Provide the (x, y) coordinate of the cell's center where the given text is located.  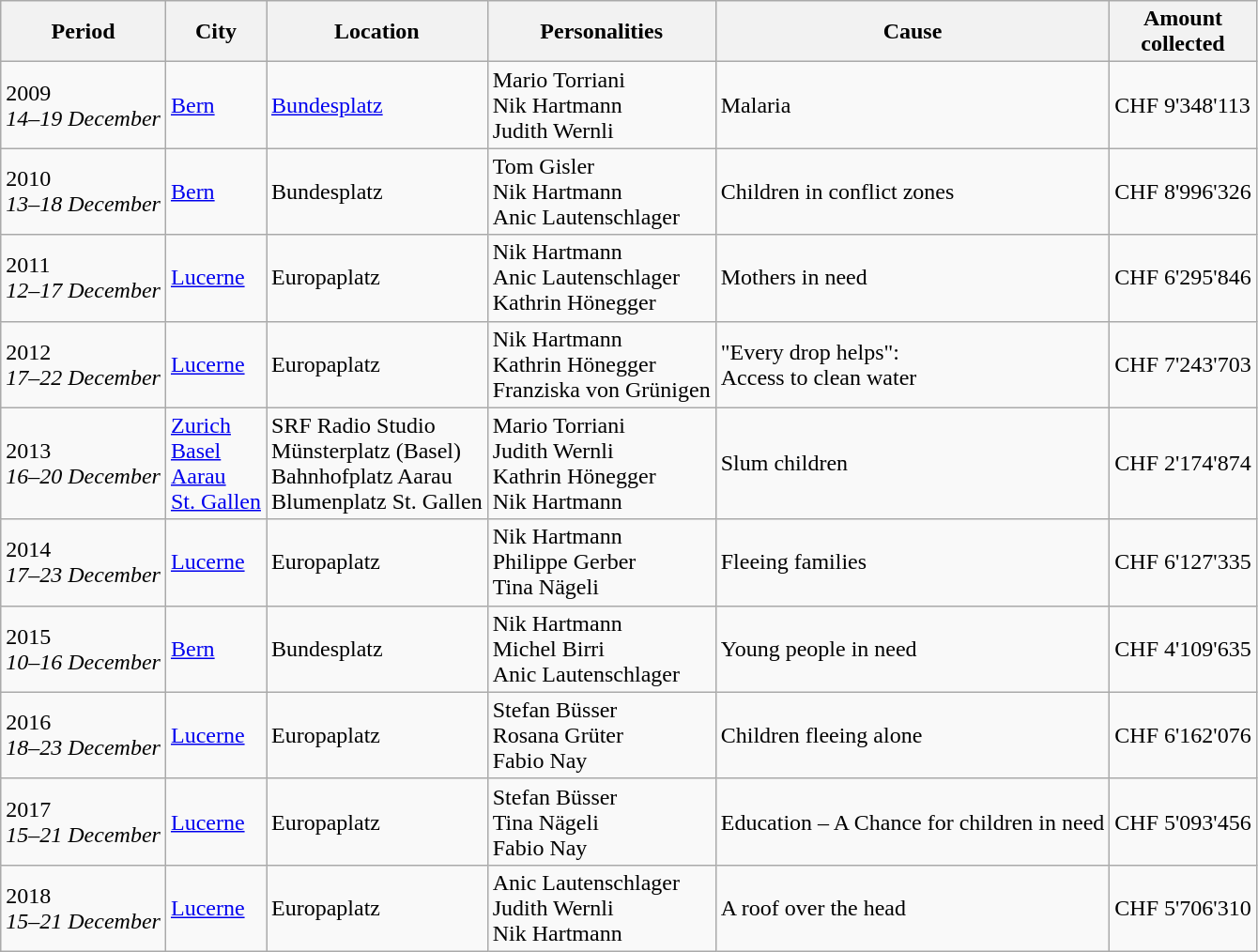
Nik Hartmann Anic LautenschlagerKathrin Hönegger (601, 278)
CHF 2'174'874 (1183, 464)
2011 12–17 December (84, 278)
Location (377, 32)
SRF Radio Studio Münsterplatz (Basel) Bahnhofplatz Aarau Blumenplatz St. Gallen (377, 464)
Anic LautenschlagerJudith WernliNik Hartmann (601, 908)
Nik Hartmann Philippe Gerber Tina Nägeli (601, 562)
Slum children (913, 464)
2013 16–20 December (84, 464)
Nik Hartmann Michel Birri Anic Lautenschlager (601, 649)
CHF 6'162'076 (1183, 735)
Education – A Chance for children in need (913, 821)
"Every drop helps": Access to clean water (913, 364)
City (216, 32)
A roof over the head (913, 908)
Children in conflict zones (913, 192)
CHF 8'996'326 (1183, 192)
Children fleeing alone (913, 735)
2014 17–23 December (84, 562)
Fleeing families (913, 562)
2016 18–23 December (84, 735)
CHF 5'093'456 (1183, 821)
Mario Torriani Judith Wernli Kathrin Hönegger Nik Hartmann (601, 464)
Nik Hartmann Kathrin Hönegger Franziska von Grünigen (601, 364)
Stefan Büsser Rosana GrüterFabio Nay (601, 735)
CHF 9'348'113 (1183, 105)
2012 17–22 December (84, 364)
CHF 4'109'635 (1183, 649)
Mario Torriani Nik Hartmann Judith Wernli (601, 105)
2018 15–21 December (84, 908)
Young people in need (913, 649)
Stefan BüsserTina NägeliFabio Nay (601, 821)
CHF 6'127'335 (1183, 562)
2009 14–19 December (84, 105)
2017 15–21 December (84, 821)
Cause (913, 32)
ZurichBasel Aarau St. Gallen (216, 464)
Malaria (913, 105)
CHF 5'706'310 (1183, 908)
Personalities (601, 32)
Mothers in need (913, 278)
2010 13–18 December (84, 192)
2015 10–16 December (84, 649)
Period (84, 32)
CHF 6'295'846 (1183, 278)
CHF 7'243'703 (1183, 364)
Tom Gisler Nik Hartmann Anic Lautenschlager (601, 192)
Amount collected (1183, 32)
